From the cell containing the given text, extract its center point as (x, y) coordinate. 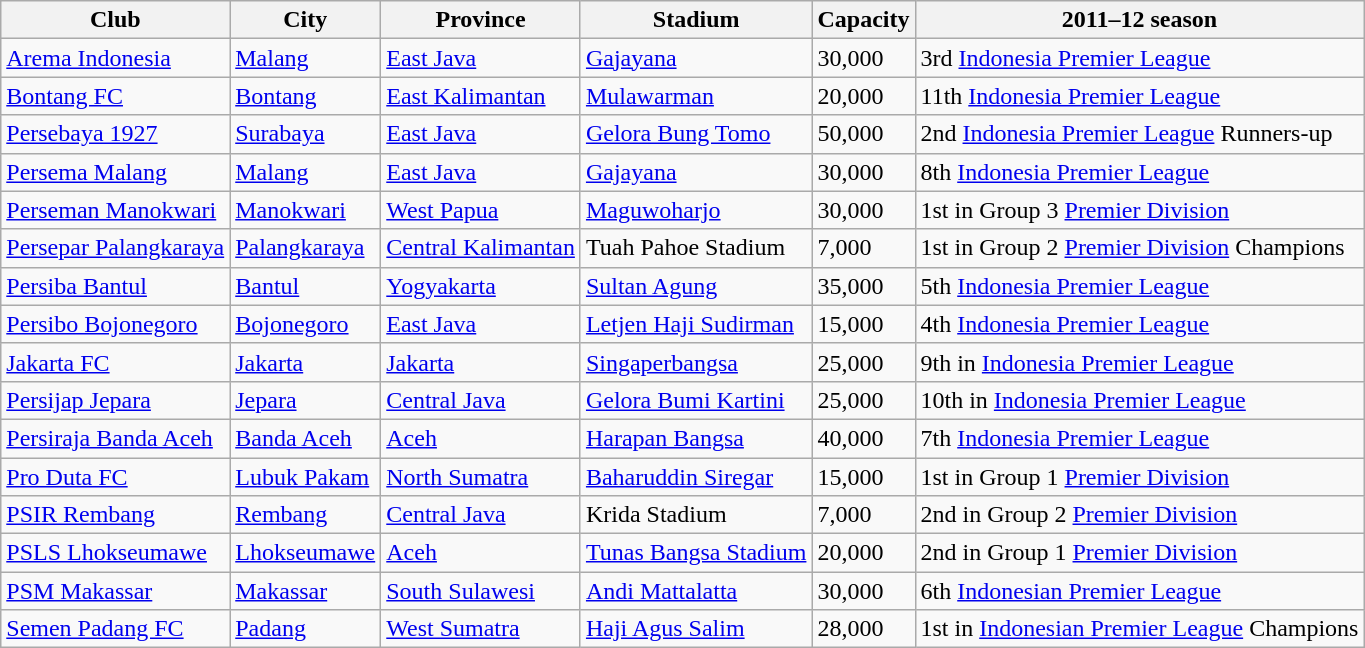
10th in Indonesia Premier League (1140, 400)
11th Indonesia Premier League (1140, 96)
Persiba Bantul (116, 286)
Bojonegoro (306, 324)
Province (481, 20)
50,000 (864, 134)
Yogyakarta (481, 286)
Singaperbangsa (696, 362)
Andi Mattalatta (696, 591)
4th Indonesia Premier League (1140, 324)
Rembang (306, 515)
Padang (306, 629)
Lubuk Pakam (306, 477)
South Sulawesi (481, 591)
Banda Aceh (306, 438)
2011–12 season (1140, 20)
Jepara (306, 400)
Semen Padang FC (116, 629)
Persebaya 1927 (116, 134)
Surabaya (306, 134)
Capacity (864, 20)
Gelora Bumi Kartini (696, 400)
Letjen Haji Sudirman (696, 324)
Palangkaraya (306, 248)
7th Indonesia Premier League (1140, 438)
6th Indonesian Premier League (1140, 591)
Tuah Pahoe Stadium (696, 248)
Lhokseumawe (306, 553)
Maguwoharjo (696, 210)
Perseman Manokwari (116, 210)
Persema Malang (116, 172)
PSIR Rembang (116, 515)
2nd Indonesia Premier League Runners-up (1140, 134)
East Kalimantan (481, 96)
Central Kalimantan (481, 248)
Stadium (696, 20)
40,000 (864, 438)
Tunas Bangsa Stadium (696, 553)
Arema Indonesia (116, 58)
1st in Group 3 Premier Division (1140, 210)
Club (116, 20)
Gelora Bung Tomo (696, 134)
Bontang FC (116, 96)
8th Indonesia Premier League (1140, 172)
1st in Group 2 Premier Division Champions (1140, 248)
5th Indonesia Premier League (1140, 286)
Pro Duta FC (116, 477)
Jakarta FC (116, 362)
2nd in Group 2 Premier Division (1140, 515)
West Sumatra (481, 629)
2nd in Group 1 Premier Division (1140, 553)
Mulawarman (696, 96)
Sultan Agung (696, 286)
PSM Makassar (116, 591)
Krida Stadium (696, 515)
Baharuddin Siregar (696, 477)
Bantul (306, 286)
PSLS Lhokseumawe (116, 553)
North Sumatra (481, 477)
City (306, 20)
West Papua (481, 210)
Bontang (306, 96)
1st in Indonesian Premier League Champions (1140, 629)
Makassar (306, 591)
Persiraja Banda Aceh (116, 438)
1st in Group 1 Premier Division (1140, 477)
Haji Agus Salim (696, 629)
9th in Indonesia Premier League (1140, 362)
35,000 (864, 286)
Persepar Palangkaraya (116, 248)
Harapan Bangsa (696, 438)
Manokwari (306, 210)
Persijap Jepara (116, 400)
3rd Indonesia Premier League (1140, 58)
Persibo Bojonegoro (116, 324)
28,000 (864, 629)
